For the text-containing cell, return its midpoint in (x, y) coordinate format. 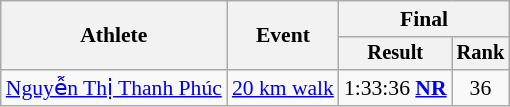
Nguyễn Thị Thanh Phúc (114, 88)
Athlete (114, 36)
Event (283, 36)
Result (396, 54)
20 km walk (283, 88)
Rank (481, 54)
Final (424, 19)
36 (481, 88)
1:33:36 NR (396, 88)
